Output the (X, Y) coordinate of the center of the cell containing the given text.  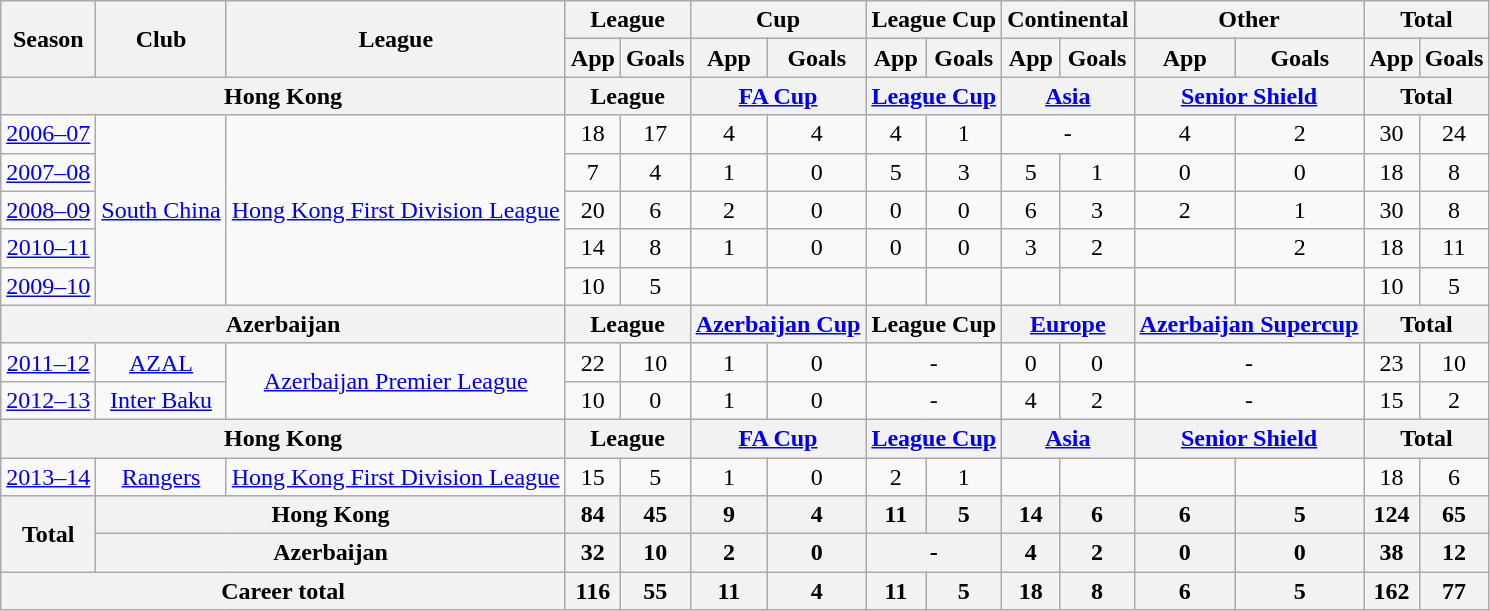
162 (1392, 591)
17 (655, 134)
Career total (284, 591)
2008–09 (48, 210)
9 (729, 515)
2012–13 (48, 400)
South China (161, 210)
77 (1454, 591)
Season (48, 39)
AZAL (161, 362)
Continental (1068, 20)
2007–08 (48, 172)
38 (1392, 553)
12 (1454, 553)
32 (592, 553)
7 (592, 172)
124 (1392, 515)
2009–10 (48, 286)
Azerbaijan Supercup (1249, 324)
20 (592, 210)
Azerbaijan Cup (778, 324)
84 (592, 515)
2011–12 (48, 362)
65 (1454, 515)
24 (1454, 134)
2006–07 (48, 134)
Azerbaijan Premier League (396, 381)
Other (1249, 20)
Rangers (161, 477)
45 (655, 515)
23 (1392, 362)
Cup (778, 20)
Inter Baku (161, 400)
Club (161, 39)
2010–11 (48, 248)
116 (592, 591)
22 (592, 362)
Europe (1068, 324)
2013–14 (48, 477)
55 (655, 591)
